Identify which cell holds the provided text, then report its [x, y] central coordinate. 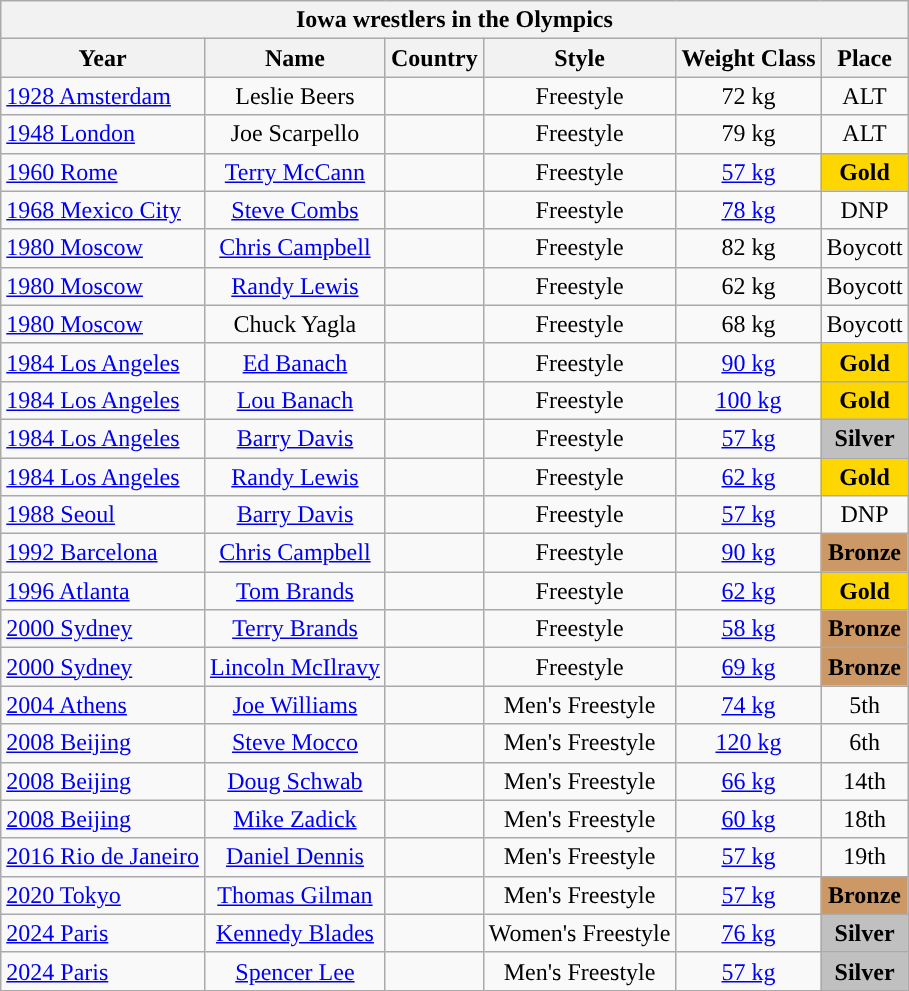
19th [864, 857]
Name [294, 58]
79 kg [748, 134]
Doug Schwab [294, 781]
1992 Barcelona [103, 553]
1996 Atlanta [103, 591]
Ed Banach [294, 362]
Daniel Dennis [294, 857]
Joe Williams [294, 705]
18th [864, 819]
Chuck Yagla [294, 324]
2016 Rio de Janeiro [103, 857]
Country [434, 58]
14th [864, 781]
6th [864, 743]
1960 Rome [103, 172]
100 kg [748, 400]
Lincoln McIlravy [294, 667]
Weight Class [748, 58]
68 kg [748, 324]
58 kg [748, 629]
Place [864, 58]
Leslie Beers [294, 96]
Steve Combs [294, 210]
Mike Zadick [294, 819]
Joe Scarpello [294, 134]
Kennedy Blades [294, 933]
Lou Banach [294, 400]
5th [864, 705]
1948 London [103, 134]
Terry McCann [294, 172]
1988 Seoul [103, 515]
72 kg [748, 96]
1968 Mexico City [103, 210]
66 kg [748, 781]
74 kg [748, 705]
82 kg [748, 248]
Steve Mocco [294, 743]
76 kg [748, 933]
2020 Tokyo [103, 895]
69 kg [748, 667]
Tom Brands [294, 591]
Terry Brands [294, 629]
78 kg [748, 210]
Iowa wrestlers in the Olympics [454, 20]
Women's Freestyle [580, 933]
1928 Amsterdam [103, 96]
2004 Athens [103, 705]
Year [103, 58]
60 kg [748, 819]
Spencer Lee [294, 971]
Style [580, 58]
120 kg [748, 743]
Thomas Gilman [294, 895]
